Return (x, y) of the center of cell containing provided text 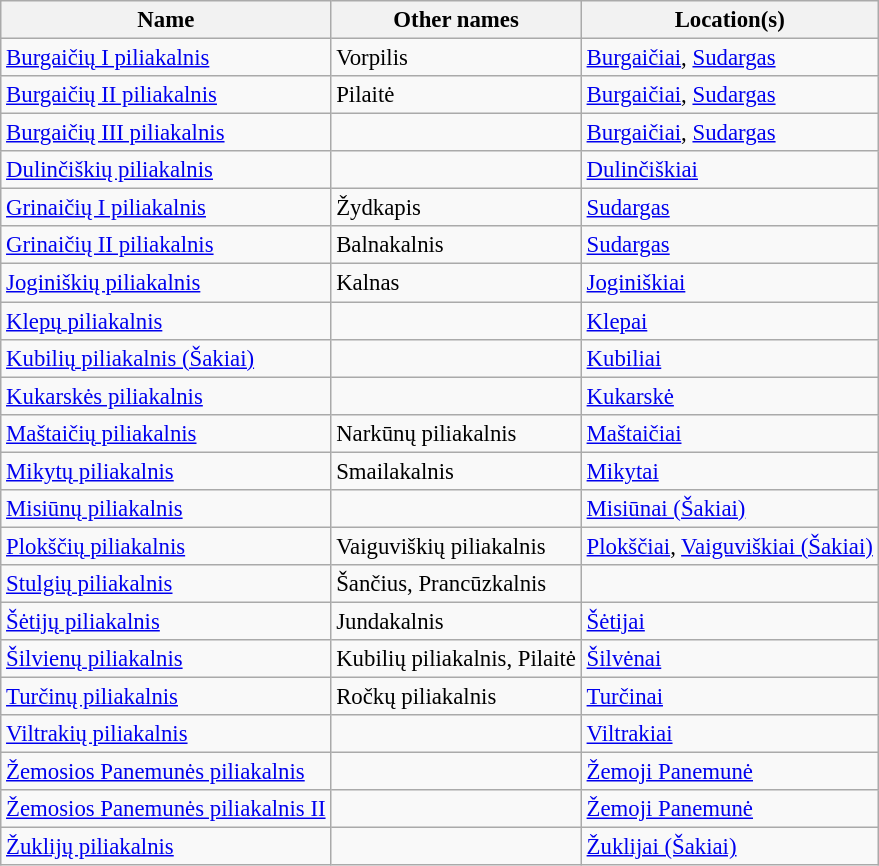
Ročkų piliakalnis (456, 697)
Šančius, Prancūzkalnis (456, 584)
Viltrakių piliakalnis (166, 734)
Maštaičiai (730, 433)
Plokščių piliakalnis (166, 546)
Žemosios Panemunės piliakalnis II (166, 809)
Žuklijų piliakalnis (166, 847)
Vorpilis (456, 58)
Žydkapis (456, 208)
Kalnas (456, 283)
Šilvienų piliakalnis (166, 659)
Šėtijai (730, 621)
Burgaičių III piliakalnis (166, 133)
Viltrakiai (730, 734)
Other names (456, 20)
Pilaitė (456, 95)
Turčinai (730, 697)
Name (166, 20)
Kubiliai (730, 358)
Žuklijai (Šakiai) (730, 847)
Burgaičių I piliakalnis (166, 58)
Smailakalnis (456, 471)
Vaiguviškių piliakalnis (456, 546)
Balnakalnis (456, 245)
Plokščiai, Vaiguviškiai (Šakiai) (730, 546)
Šėtijų piliakalnis (166, 621)
Klepai (730, 321)
Grinaičių II piliakalnis (166, 245)
Kubilių piliakalnis (Šakiai) (166, 358)
Šilvėnai (730, 659)
Kukarskė (730, 396)
Joginiškių piliakalnis (166, 283)
Misiūnai (Šakiai) (730, 509)
Joginiškiai (730, 283)
Burgaičių II piliakalnis (166, 95)
Žemosios Panemunės piliakalnis (166, 772)
Misiūnų piliakalnis (166, 509)
Kubilių piliakalnis, Pilaitė (456, 659)
Dulinčiškių piliakalnis (166, 170)
Maštaičių piliakalnis (166, 433)
Narkūnų piliakalnis (456, 433)
Location(s) (730, 20)
Jundakalnis (456, 621)
Dulinčiškiai (730, 170)
Kukarskės piliakalnis (166, 396)
Turčinų piliakalnis (166, 697)
Klepų piliakalnis (166, 321)
Mikytų piliakalnis (166, 471)
Stulgių piliakalnis (166, 584)
Grinaičių I piliakalnis (166, 208)
Mikytai (730, 471)
